Search for the cell housing the specified text and yield its (X, Y) center coordinate. 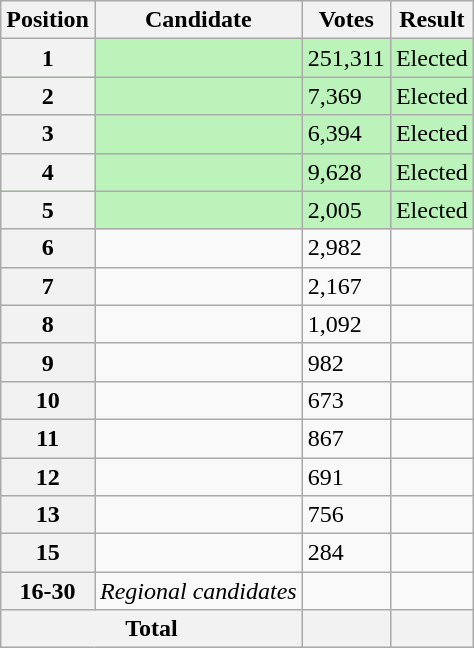
Total (152, 629)
10 (48, 400)
4 (48, 172)
2,982 (346, 248)
Regional candidates (198, 591)
16-30 (48, 591)
12 (48, 477)
2,005 (346, 210)
2,167 (346, 286)
1,092 (346, 324)
Votes (346, 20)
9 (48, 362)
13 (48, 515)
8 (48, 324)
2 (48, 96)
284 (346, 553)
Position (48, 20)
673 (346, 400)
15 (48, 553)
756 (346, 515)
6,394 (346, 134)
251,311 (346, 58)
867 (346, 438)
3 (48, 134)
Result (432, 20)
7,369 (346, 96)
5 (48, 210)
7 (48, 286)
6 (48, 248)
691 (346, 477)
11 (48, 438)
982 (346, 362)
Candidate (198, 20)
9,628 (346, 172)
1 (48, 58)
